Detect which cell encompasses the target text, then output its [X, Y] center coordinate. 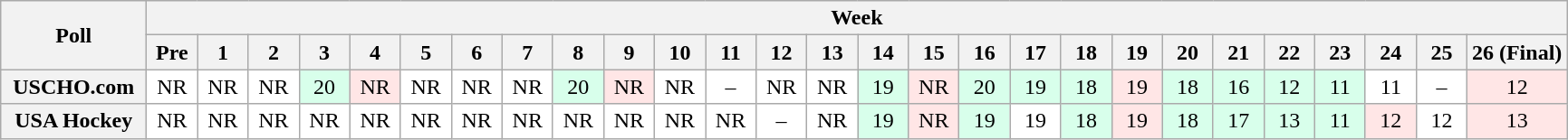
26 (Final) [1516, 52]
Poll [74, 35]
10 [679, 52]
1 [223, 52]
24 [1390, 52]
22 [1289, 52]
21 [1238, 52]
23 [1340, 52]
15 [934, 52]
25 [1441, 52]
6 [476, 52]
Week [857, 18]
7 [527, 52]
14 [883, 52]
9 [629, 52]
USA Hockey [74, 121]
3 [324, 52]
Pre [172, 52]
8 [578, 52]
5 [426, 52]
USCHO.com [74, 87]
4 [375, 52]
2 [274, 52]
